Return [X, Y] of the center of cell containing provided text 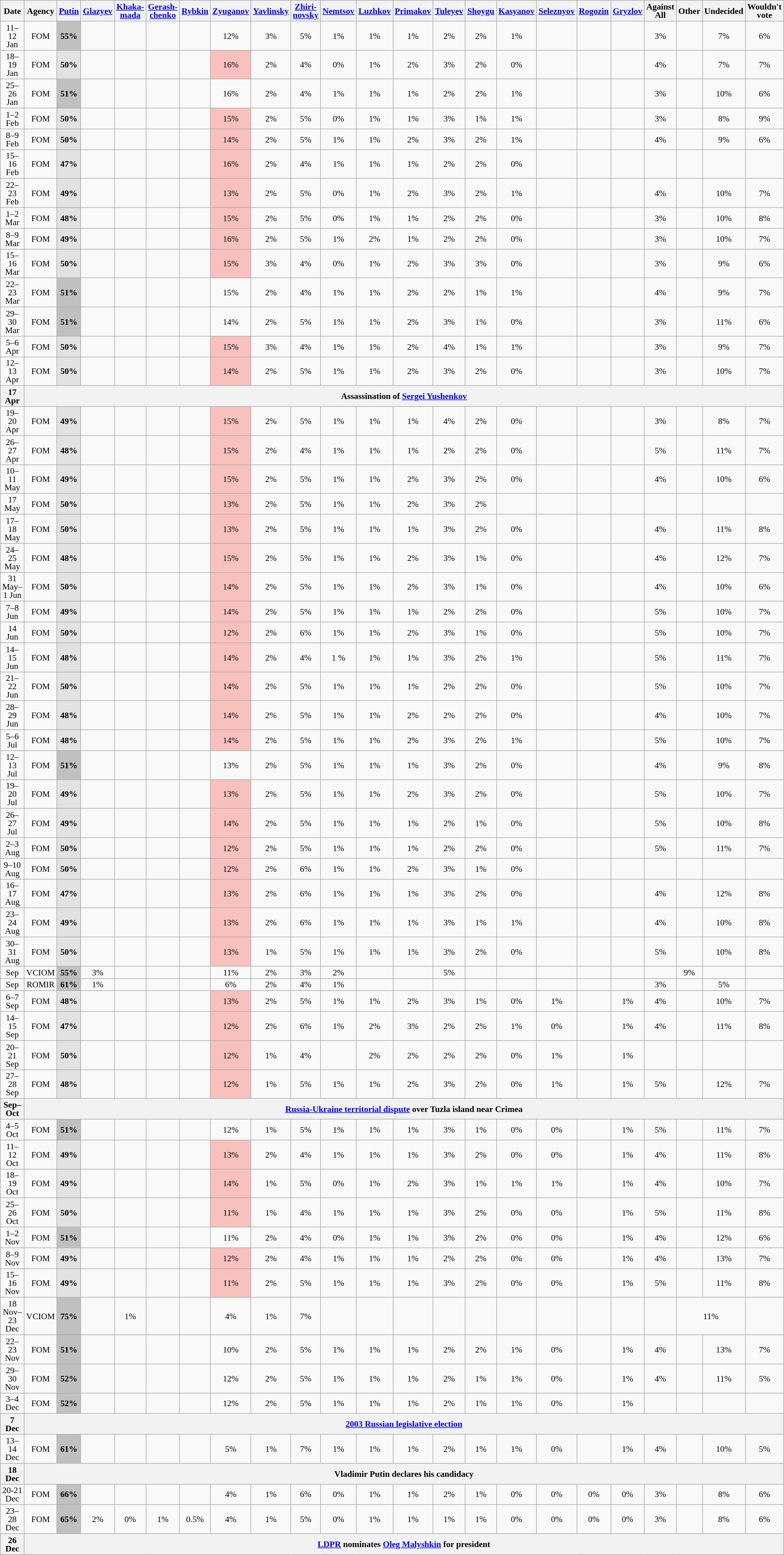
Seleznyov [556, 11]
Undecided [724, 11]
22–23 Mar [12, 293]
3–4 Dec [12, 1403]
16–17 Aug [12, 893]
Nemtsov [338, 11]
12–13 Apr [12, 372]
28–29 Jun [12, 715]
Agency [40, 11]
Date [12, 11]
Gerash-chenko [163, 11]
14 Jun [12, 632]
26 Dec [12, 1544]
23–24 Aug [12, 923]
26–27 Apr [12, 450]
6–7 Sep [12, 1001]
Gryzlov [627, 11]
18–19 Oct [12, 1184]
25–26 Oct [12, 1212]
19–20 Jul [12, 794]
4–5 Oct [12, 1130]
5–6 Jul [12, 740]
20–21 Sep [12, 1055]
Primakov [413, 11]
17–18 May [12, 529]
1–2 Mar [12, 218]
17 Apr [12, 396]
Tuleyev [449, 11]
Wouldn't vote [765, 11]
Khaka-mada [130, 11]
8–9 Mar [12, 239]
20-21 Dec [12, 1494]
5–6 Apr [12, 347]
Russia-Ukraine territorial dispute over Tuzla island near Crimea [404, 1109]
1 % [338, 657]
26–27 Jul [12, 823]
15–16 Feb [12, 164]
Other [690, 11]
Putin [69, 11]
Kasyanov [517, 11]
8–9 Nov [12, 1258]
14–15 Sep [12, 1026]
Vladimir Putin declares his candidacy [404, 1474]
75% [69, 1316]
12–13 Jul [12, 765]
65% [69, 1520]
66% [69, 1494]
14–15 Jun [12, 657]
Sep–Oct [12, 1109]
Assassination of Sergei Yushenkov [404, 396]
Zhiri-novsky [306, 11]
Glazyev [98, 11]
Yavlinsky [271, 11]
19–20 Apr [12, 421]
10–11 May [12, 479]
Against All [660, 11]
1–2 Nov [12, 1237]
Zyuganov [231, 11]
2003 Russian legislative election [404, 1424]
17 May [12, 504]
21–22 Jun [12, 686]
30–31 Aug [12, 952]
18 Nov–23 Dec [12, 1316]
7 Dec [12, 1424]
15–16 Mar [12, 264]
23–28 Dec [12, 1520]
29–30 Nov [12, 1378]
18–19 Jan [12, 64]
7–8 Jun [12, 612]
LDPR nominates Oleg Malyshkin for president [404, 1544]
11–12 Oct [12, 1154]
25–26 Jan [12, 94]
18 Dec [12, 1474]
13–14 Dec [12, 1449]
15–16 Nov [12, 1283]
0.5% [195, 1520]
Shoygu [481, 11]
29–30 Mar [12, 322]
31 May–1 Jun [12, 587]
Rybkin [195, 11]
27–28 Sep [12, 1084]
ROMIR [40, 985]
11–12 Jan [12, 36]
Rogozin [594, 11]
9–10 Aug [12, 869]
8–9 Feb [12, 139]
Luzhkov [375, 11]
22–23 Nov [12, 1350]
22–23 Feb [12, 193]
24–25 May [12, 558]
2–3 Aug [12, 848]
1–2 Feb [12, 119]
